From the cell containing the given text, extract its center point as [x, y] coordinate. 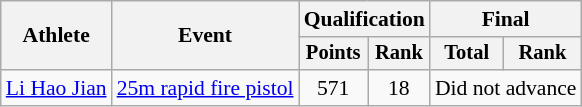
25m rapid fire pistol [206, 88]
571 [334, 88]
Points [334, 54]
Final [506, 19]
Event [206, 36]
Did not advance [506, 88]
Total [467, 54]
Li Hao Jian [56, 88]
Qualification [364, 19]
Athlete [56, 36]
18 [399, 88]
